Provide the (X, Y) coordinate of the cell's center where the given text is located.  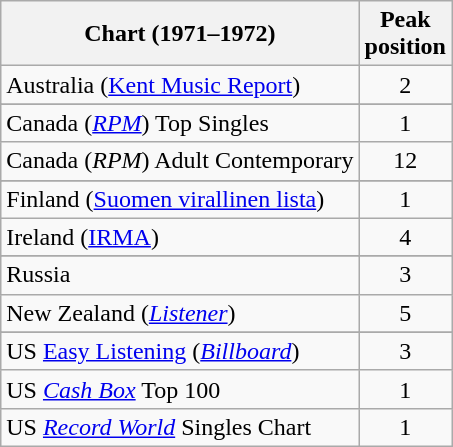
US Record World Singles Chart (180, 427)
US Cash Box Top 100 (180, 389)
Russia (180, 275)
Canada (RPM) Adult Contemporary (180, 161)
Australia (Kent Music Report) (180, 85)
Canada (RPM) Top Singles (180, 123)
Finland (Suomen virallinen lista) (180, 199)
2 (405, 85)
Peakposition (405, 34)
12 (405, 161)
New Zealand (Listener) (180, 313)
4 (405, 237)
US Easy Listening (Billboard) (180, 351)
Chart (1971–1972) (180, 34)
5 (405, 313)
Ireland (IRMA) (180, 237)
